Determine the [x, y] coordinate at the center of the cell enclosing the given text.  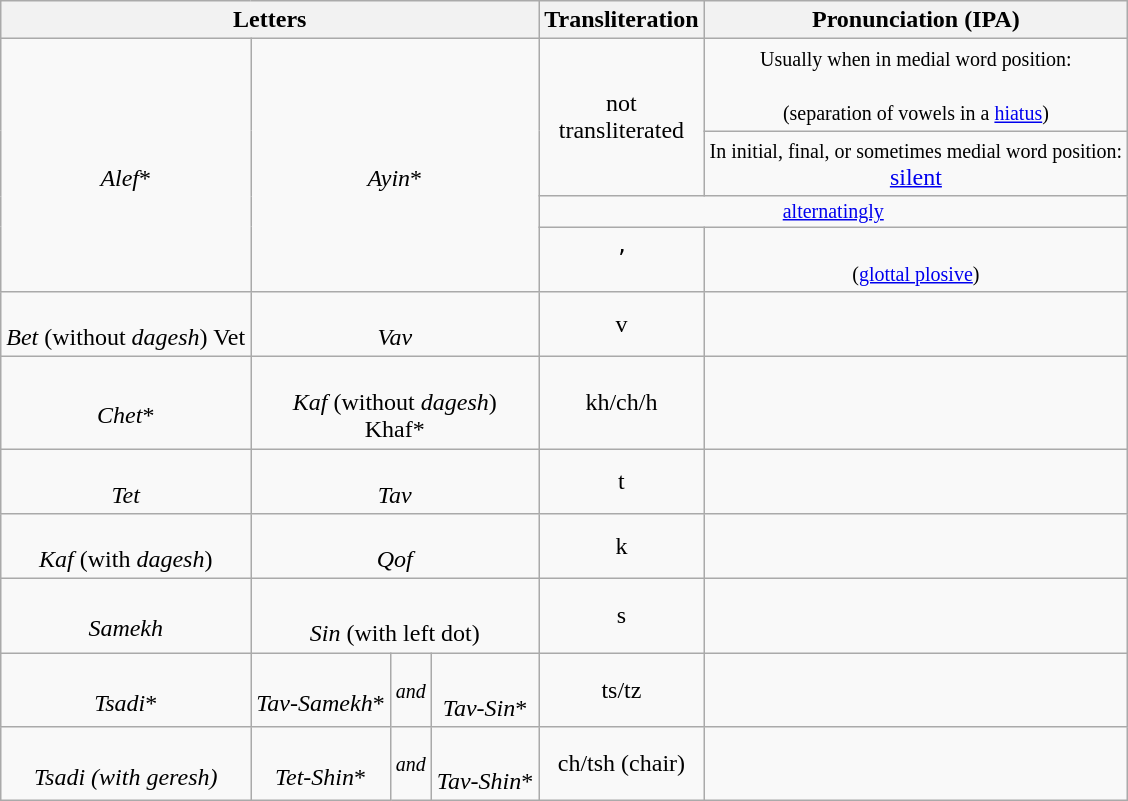
Sin (with left dot) [395, 616]
Bet (without dagesh) Vet [126, 324]
Alef* [126, 166]
Tsadi (with geresh) [126, 763]
Kaf (with dagesh) [126, 546]
alternatingly [834, 212]
Tsadi* [126, 690]
t [622, 482]
ʼ [622, 258]
Ayin* [395, 166]
ch/tsh (chair) [622, 763]
Letters [270, 20]
Tav-Samekh* [321, 690]
Chet* [126, 403]
s [622, 616]
In initial, final, or sometimes medial word position:silent [916, 164]
(glottal plosive) [916, 258]
Kaf (without dagesh)Khaf* [395, 403]
Qof [395, 546]
Tet [126, 482]
Samekh [126, 616]
Transliteration [622, 20]
Tav-Shin* [485, 763]
v [622, 324]
Tet-Shin* [321, 763]
Vav [395, 324]
k [622, 546]
Tav [395, 482]
ts/tz [622, 690]
Tav-Sin* [485, 690]
nottransliterated [622, 118]
Usually when in medial word position:(separation of vowels in a hiatus) [916, 85]
kh/ch/h [622, 403]
Pronunciation (IPA) [916, 20]
